Locate the cell with the specified text and output its [x, y] center coordinate. 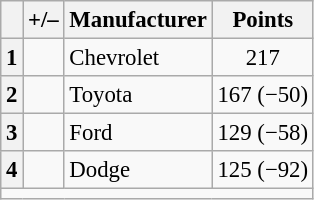
Chevrolet [138, 58]
2 [12, 95]
3 [12, 133]
Ford [138, 133]
1 [12, 58]
Manufacturer [138, 20]
Points [262, 20]
Dodge [138, 170]
+/– [44, 20]
125 (−92) [262, 170]
217 [262, 58]
167 (−50) [262, 95]
129 (−58) [262, 133]
4 [12, 170]
Toyota [138, 95]
